For the text-containing cell, return its midpoint in [x, y] coordinate format. 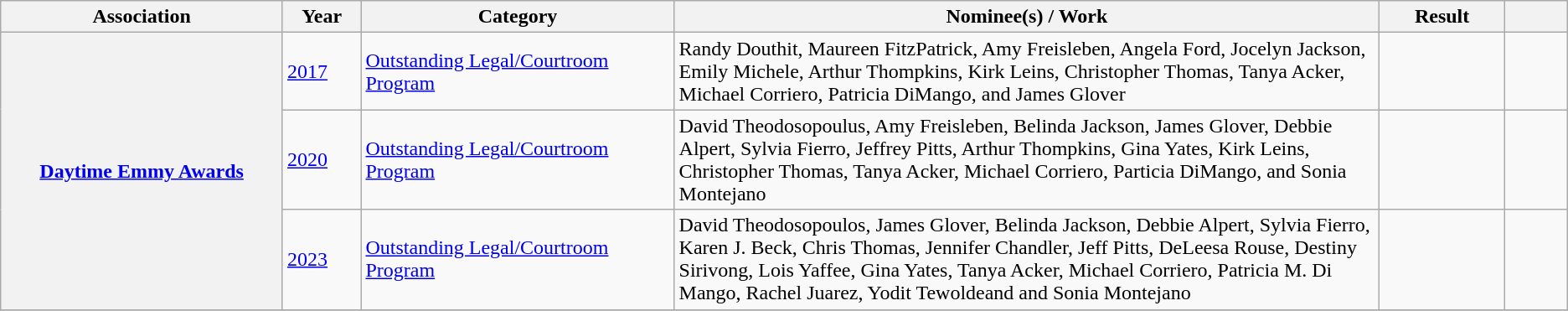
Year [322, 17]
2020 [322, 159]
Nominee(s) / Work [1027, 17]
Category [518, 17]
2023 [322, 260]
Association [142, 17]
Result [1442, 17]
Daytime Emmy Awards [142, 171]
2017 [322, 71]
